Extract the (x, y) coordinate from the center of the cell holding the provided text.  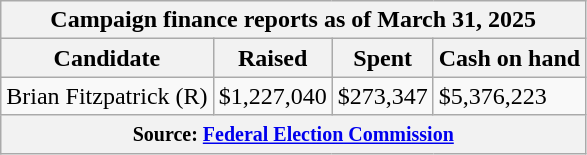
$5,376,223 (509, 96)
Cash on hand (509, 58)
Campaign finance reports as of March 31, 2025 (294, 20)
Source: Federal Election Commission (294, 134)
$273,347 (382, 96)
$1,227,040 (272, 96)
Brian Fitzpatrick (R) (107, 96)
Candidate (107, 58)
Raised (272, 58)
Spent (382, 58)
